Provide the (x, y) coordinate of the cell's center where the given text is located.  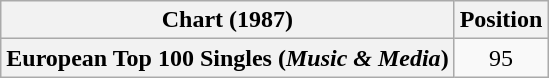
European Top 100 Singles (Music & Media) (228, 58)
Chart (1987) (228, 20)
Position (501, 20)
95 (501, 58)
